Locate the cell with the specified text and output its [X, Y] center coordinate. 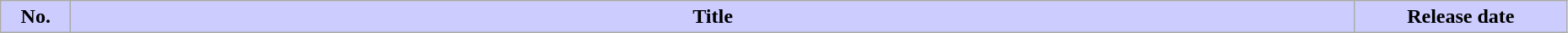
Release date [1461, 17]
Title [713, 17]
No. [35, 17]
